Find where the given text appears and provide that cell's center as [X, Y] coordinate. 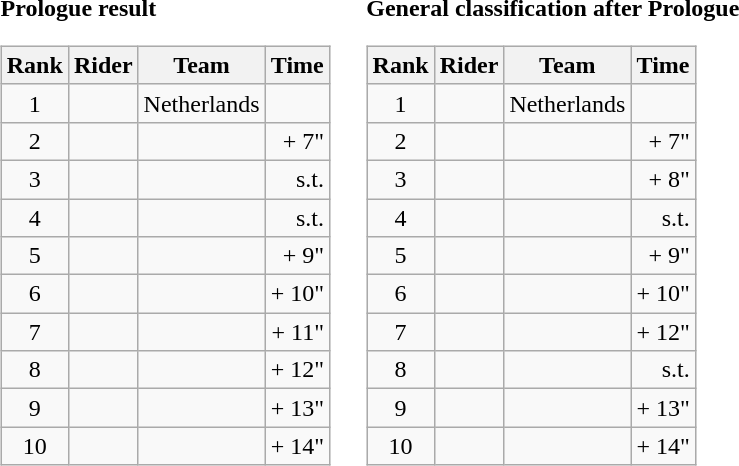
+ 8" [663, 179]
+ 11" [297, 332]
